Search for the cell housing the specified text and yield its [X, Y] center coordinate. 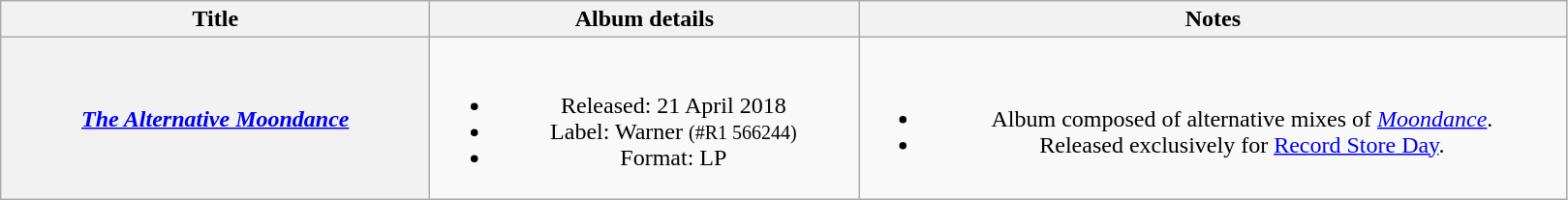
The Alternative Moondance [215, 118]
Notes [1213, 19]
Album details [645, 19]
Title [215, 19]
Album composed of alternative mixes of Moondance.Released exclusively for Record Store Day. [1213, 118]
Released: 21 April 2018Label: Warner (#R1 566244)Format: LP [645, 118]
